Provide the [X, Y] coordinate of the cell's center where the given text is located.  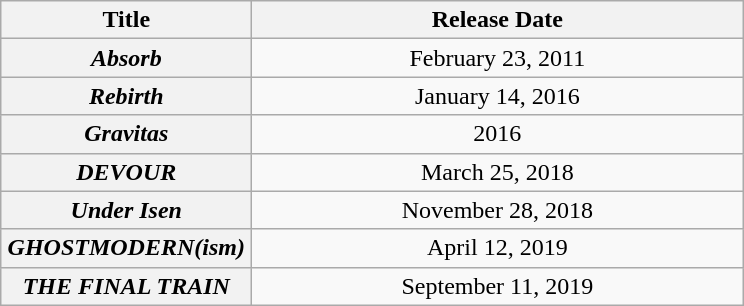
March 25, 2018 [498, 172]
2016 [498, 134]
Release Date [498, 20]
Rebirth [126, 96]
DEVOUR [126, 172]
September 11, 2019 [498, 286]
Absorb [126, 58]
Under Isen [126, 210]
January 14, 2016 [498, 96]
Title [126, 20]
THE FINAL TRAIN [126, 286]
GHOSTMODERN(ism) [126, 248]
February 23, 2011 [498, 58]
Gravitas [126, 134]
November 28, 2018 [498, 210]
April 12, 2019 [498, 248]
